Detect which cell encompasses the target text, then output its [x, y] center coordinate. 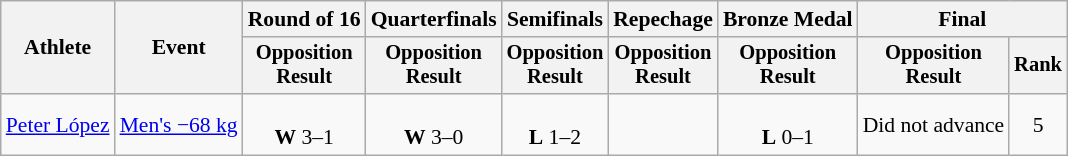
Bronze Medal [788, 19]
Quarterfinals [434, 19]
Peter López [58, 124]
Did not advance [934, 124]
W 3–1 [304, 124]
Rank [1038, 66]
Repechage [663, 19]
L 1–2 [556, 124]
5 [1038, 124]
Men's −68 kg [179, 124]
L 0–1 [788, 124]
Round of 16 [304, 19]
Athlete [58, 48]
Final [962, 19]
W 3–0 [434, 124]
Event [179, 48]
Semifinals [556, 19]
